Capture the cell that displays the provided text and extract its (X, Y) central coordinate. 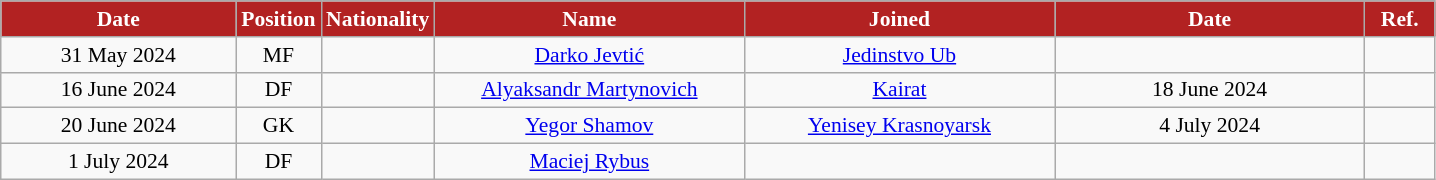
Alyaksandr Martynovich (589, 90)
16 June 2024 (118, 90)
Yenisey Krasnoyarsk (899, 126)
MF (278, 55)
1 July 2024 (118, 162)
Yegor Shamov (589, 126)
Jedinstvo Ub (899, 55)
Nationality (378, 19)
20 June 2024 (118, 126)
Darko Jevtić (589, 55)
Joined (899, 19)
18 June 2024 (1210, 90)
4 July 2024 (1210, 126)
Ref. (1400, 19)
GK (278, 126)
Name (589, 19)
Maciej Rybus (589, 162)
Kairat (899, 90)
Position (278, 19)
31 May 2024 (118, 55)
